Detect which cell encompasses the target text, then output its [x, y] center coordinate. 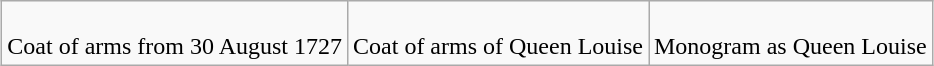
Coat of arms from 30 August 1727 [175, 34]
Monogram as Queen Louise [790, 34]
Coat of arms of Queen Louise [498, 34]
